Find where the given text appears and provide that cell's center as (X, Y) coordinate. 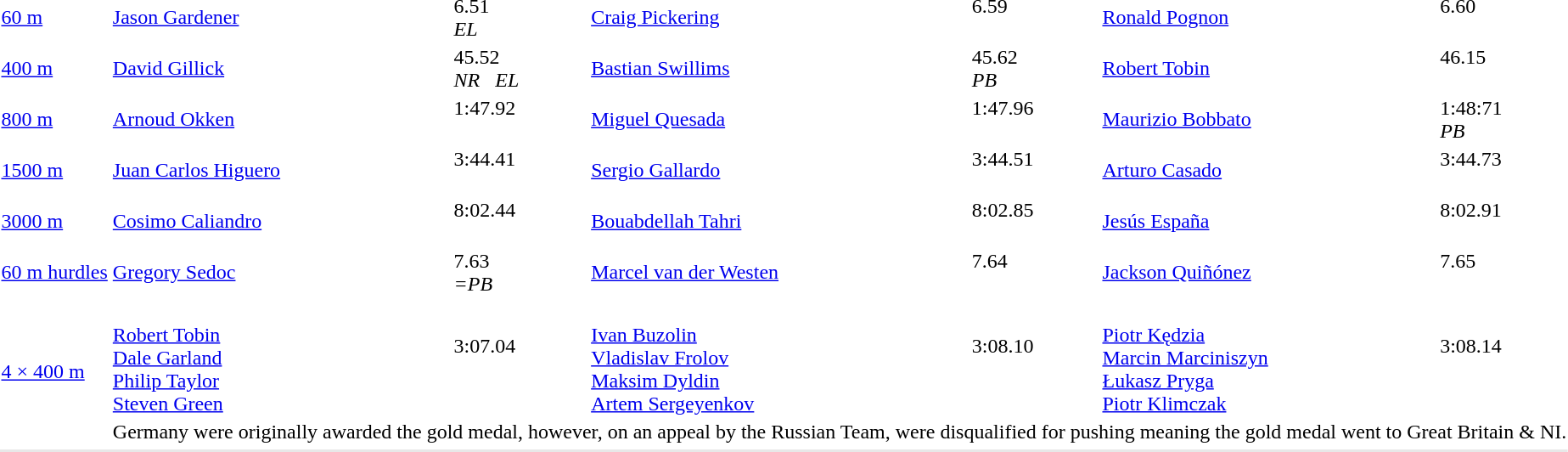
Robert Tobin Dale Garland Philip Taylor Steven Green (280, 358)
Robert Tobin (1268, 68)
8:02.91 (1503, 221)
David Gillick (280, 68)
3:08.10 (1034, 358)
Jackson Quiñónez (1268, 272)
1500 m (54, 170)
Sergio Gallardo (779, 170)
Arnoud Okken (280, 119)
Maurizio Bobbato (1268, 119)
8:02.44 (520, 221)
Miguel Quesada (779, 119)
7.63 =PB (520, 272)
60 m hurdles (54, 272)
3:44.73 (1503, 170)
800 m (54, 119)
Bastian Swillims (779, 68)
3000 m (54, 221)
Marcel van der Westen (779, 272)
8:02.85 (1034, 221)
3:44.51 (1034, 170)
7.64 (1034, 272)
Cosimo Caliandro (280, 221)
Gregory Sedoc (280, 272)
1:47.92 (520, 119)
46.15 (1503, 68)
1:48:71 PB (1503, 119)
3:08.14 (1503, 358)
Juan Carlos Higuero (280, 170)
3:44.41 (520, 170)
7.65 (1503, 272)
Ivan Buzolin Vladislav Frolov Maksim Dyldin Artem Sergeyenkov (779, 358)
Piotr Kędzia Marcin Marciniszyn Łukasz Pryga Piotr Klimczak (1268, 358)
Arturo Casado (1268, 170)
45.62 PB (1034, 68)
Jesús España (1268, 221)
Bouabdellah Tahri (779, 221)
1:47.96 (1034, 119)
3:07.04 (520, 358)
45.52 NR EL (520, 68)
4 × 400 m (54, 372)
400 m (54, 68)
